Capture the cell that displays the provided text and extract its (x, y) central coordinate. 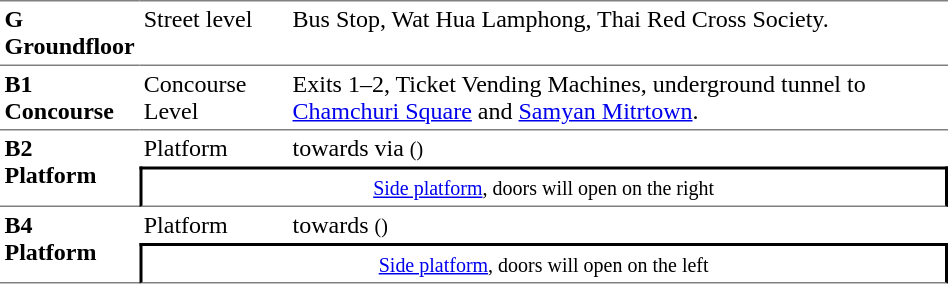
Bus Stop, Wat Hua Lamphong, Thai Red Cross Society. (618, 33)
B1Concourse (70, 98)
GGroundfloor (70, 33)
B4Platform (70, 245)
Street level (214, 33)
Concourse Level (214, 98)
Side platform, doors will open on the left (544, 263)
Exits 1–2, Ticket Vending Machines, underground tunnel to Chamchuri Square and Samyan Mitrtown. (618, 98)
Side platform, doors will open on the right (544, 186)
towards via () (618, 148)
B2Platform (70, 168)
towards () (618, 225)
